For the text-containing cell, return its midpoint in [x, y] coordinate format. 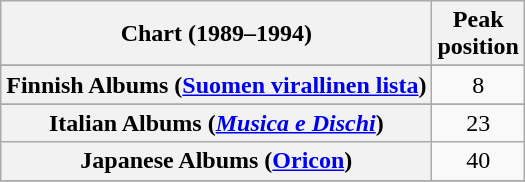
8 [478, 85]
Italian Albums (Musica e Dischi) [216, 123]
Peakposition [478, 34]
Chart (1989–1994) [216, 34]
23 [478, 123]
Japanese Albums (Oricon) [216, 161]
40 [478, 161]
Finnish Albums (Suomen virallinen lista) [216, 85]
